Scan for the cell matching the given text and deliver its [X, Y] coordinate at center. 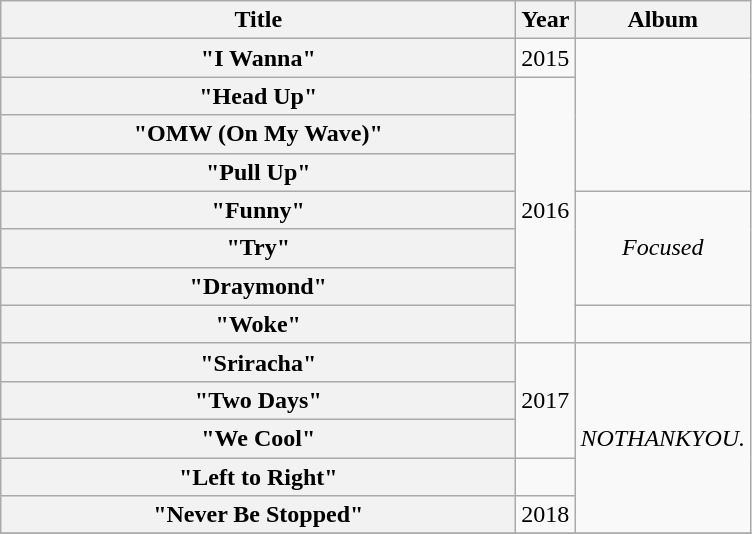
Title [258, 20]
Year [546, 20]
"Funny" [258, 210]
Focused [663, 248]
"Sriracha" [258, 362]
2018 [546, 515]
"Head Up" [258, 96]
"Try" [258, 248]
"Never Be Stopped" [258, 515]
"OMW (On My Wave)" [258, 134]
"Woke" [258, 324]
2017 [546, 400]
Album [663, 20]
"Draymond" [258, 286]
"We Cool" [258, 438]
2016 [546, 210]
"Left to Right" [258, 477]
NOTHANKYOU. [663, 438]
"I Wanna" [258, 58]
2015 [546, 58]
"Pull Up" [258, 172]
"Two Days" [258, 400]
